Return the (x, y) coordinate for the center point of the cell that contains the specified text.  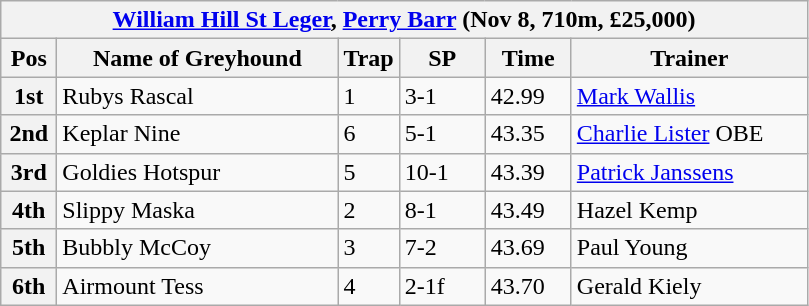
6th (29, 286)
43.69 (528, 248)
Gerald Kiely (689, 286)
3-1 (442, 96)
5-1 (442, 134)
Patrick Janssens (689, 172)
Trainer (689, 58)
43.49 (528, 210)
Hazel Kemp (689, 210)
43.35 (528, 134)
SP (442, 58)
43.39 (528, 172)
Pos (29, 58)
3 (368, 248)
Goldies Hotspur (198, 172)
Slippy Maska (198, 210)
Rubys Rascal (198, 96)
5th (29, 248)
William Hill St Leger, Perry Barr (Nov 8, 710m, £25,000) (404, 20)
6 (368, 134)
2nd (29, 134)
4th (29, 210)
2-1f (442, 286)
1st (29, 96)
43.70 (528, 286)
Trap (368, 58)
2 (368, 210)
Paul Young (689, 248)
Mark Wallis (689, 96)
Name of Greyhound (198, 58)
3rd (29, 172)
Charlie Lister OBE (689, 134)
Airmount Tess (198, 286)
4 (368, 286)
1 (368, 96)
Bubbly McCoy (198, 248)
7-2 (442, 248)
10-1 (442, 172)
8-1 (442, 210)
5 (368, 172)
42.99 (528, 96)
Keplar Nine (198, 134)
Time (528, 58)
